Locate the cell with the specified text and output its [x, y] center coordinate. 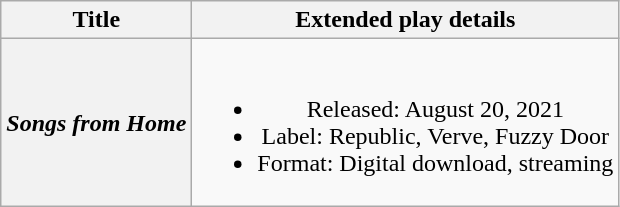
Extended play details [406, 20]
Title [96, 20]
Songs from Home [96, 122]
Released: August 20, 2021Label: Republic, Verve, Fuzzy DoorFormat: Digital download, streaming [406, 122]
